Capture the cell that displays the provided text and extract its [X, Y] central coordinate. 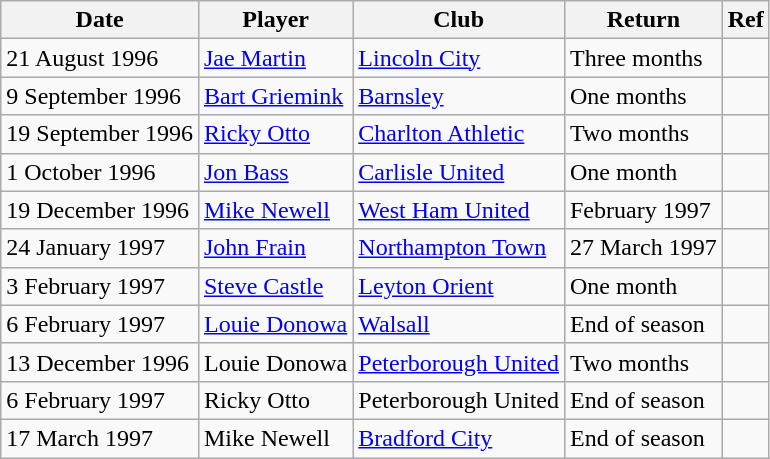
Return [643, 20]
Leyton Orient [459, 286]
Lincoln City [459, 58]
19 September 1996 [100, 134]
Player [275, 20]
Three months [643, 58]
Bart Griemink [275, 96]
13 December 1996 [100, 362]
John Frain [275, 248]
Jae Martin [275, 58]
Club [459, 20]
17 March 1997 [100, 438]
27 March 1997 [643, 248]
24 January 1997 [100, 248]
Carlisle United [459, 172]
1 October 1996 [100, 172]
Date [100, 20]
3 February 1997 [100, 286]
Northampton Town [459, 248]
Ref [746, 20]
February 1997 [643, 210]
21 August 1996 [100, 58]
One months [643, 96]
Steve Castle [275, 286]
Walsall [459, 324]
West Ham United [459, 210]
9 September 1996 [100, 96]
Jon Bass [275, 172]
Bradford City [459, 438]
Charlton Athletic [459, 134]
Barnsley [459, 96]
19 December 1996 [100, 210]
